Locate the cell with the specified text and output its [x, y] center coordinate. 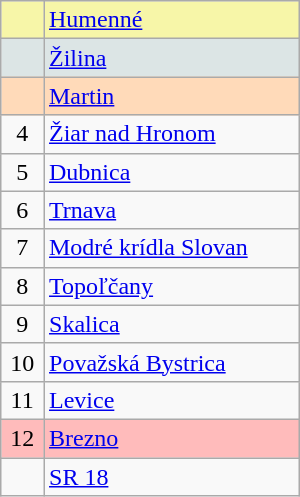
12 [22, 438]
Modré krídla Slovan [172, 248]
Trnava [172, 210]
4 [22, 134]
7 [22, 248]
9 [22, 324]
Žiar nad Hronom [172, 134]
Brezno [172, 438]
Levice [172, 400]
Skalica [172, 324]
Humenné [172, 20]
Považská Bystrica [172, 362]
Žilina [172, 58]
Martin [172, 96]
8 [22, 286]
6 [22, 210]
Dubnica [172, 172]
10 [22, 362]
Topoľčany [172, 286]
11 [22, 400]
SR 18 [172, 477]
5 [22, 172]
